Provide the [x, y] coordinate of the cell's center where the given text is located.  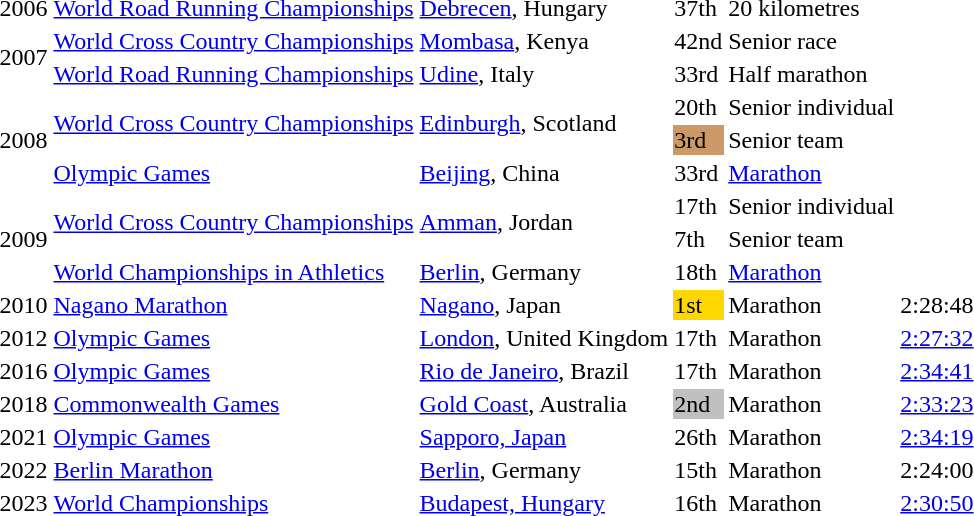
1st [698, 305]
Gold Coast, Australia [544, 404]
42nd [698, 41]
Half marathon [812, 74]
18th [698, 272]
20th [698, 107]
Sapporo, Japan [544, 437]
2nd [698, 404]
London, United Kingdom [544, 338]
Berlin Marathon [234, 470]
Senior race [812, 41]
3rd [698, 140]
Mombasa, Kenya [544, 41]
Udine, Italy [544, 74]
7th [698, 239]
Edinburgh, Scotland [544, 124]
Nagano, Japan [544, 305]
Commonwealth Games [234, 404]
Rio de Janeiro, Brazil [544, 371]
World Road Running Championships [234, 74]
World Championships in Athletics [234, 272]
26th [698, 437]
Nagano Marathon [234, 305]
Beijing, China [544, 173]
Amman, Jordan [544, 222]
15th [698, 470]
